For the text-containing cell, return its midpoint in [x, y] coordinate format. 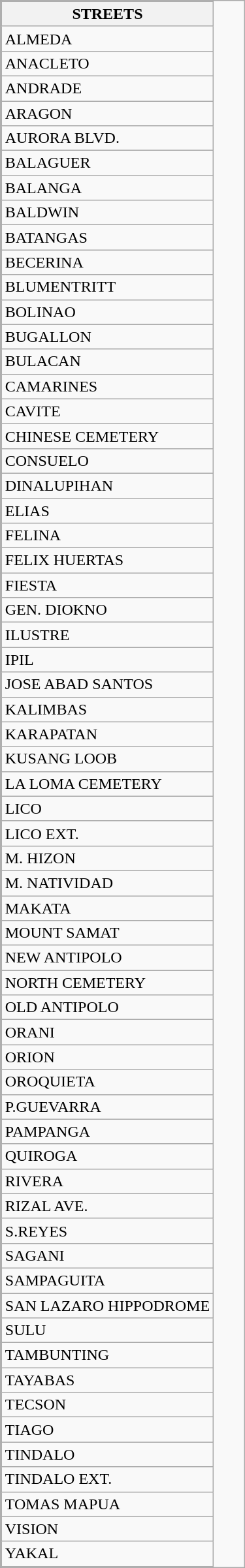
FIESTA [107, 585]
LICO [107, 808]
ILUSTRE [107, 635]
CAVITE [107, 411]
YAKAL [107, 1554]
BALAGUER [107, 163]
SAGANI [107, 1255]
SAN LAZARO HIPPODROME [107, 1306]
M. HIZON [107, 858]
ELIAS [107, 511]
STREETS [107, 14]
IPIL [107, 660]
ORION [107, 1057]
KARAPATAN [107, 734]
TINDALO [107, 1454]
TIAGO [107, 1430]
P.GUEVARRA [107, 1107]
OLD ANTIPOLO [107, 1007]
TAYABAS [107, 1380]
KALIMBAS [107, 709]
TINDALO EXT. [107, 1479]
CONSUELO [107, 461]
NORTH CEMETERY [107, 983]
M. NATIVIDAD [107, 883]
BLUMENTRITT [107, 287]
CAMARINES [107, 386]
QUIROGA [107, 1156]
NEW ANTIPOLO [107, 958]
SAMPAGUITA [107, 1280]
VISION [107, 1529]
RIZAL AVE. [107, 1206]
BALANGA [107, 188]
RIVERA [107, 1181]
BOLINAO [107, 312]
KUSANG LOOB [107, 759]
BUGALLON [107, 337]
MAKATA [107, 908]
ANACLETO [107, 63]
TAMBUNTING [107, 1355]
PAMPANGA [107, 1131]
S.REYES [107, 1231]
FELINA [107, 536]
BALDWIN [107, 213]
ORANI [107, 1032]
SULU [107, 1330]
DINALUPIHAN [107, 485]
OROQUIETA [107, 1082]
JOSE ABAD SANTOS [107, 684]
BATANGAS [107, 238]
TOMAS MAPUA [107, 1504]
LA LOMA CEMETERY [107, 784]
ARAGON [107, 113]
FELIX HUERTAS [107, 561]
CHINESE CEMETERY [107, 436]
LICO EXT. [107, 833]
MOUNT SAMAT [107, 933]
BULACAN [107, 361]
GEN. DIOKNO [107, 610]
AURORA BLVD. [107, 138]
ALMEDA [107, 38]
ANDRADE [107, 88]
BECERINA [107, 262]
TECSON [107, 1405]
